Identify which cell holds the provided text, then report its [X, Y] central coordinate. 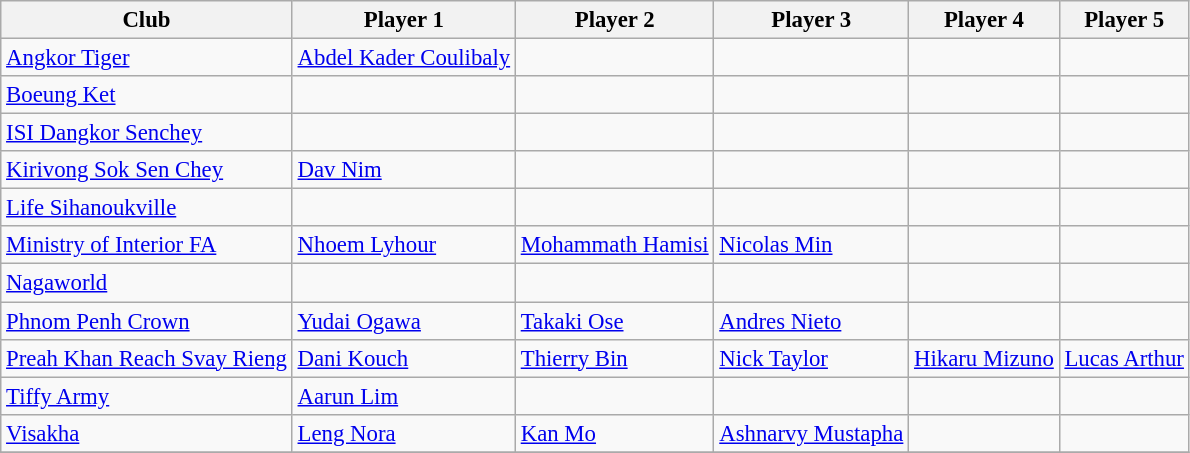
Phnom Penh Crown [146, 321]
Life Sihanoukville [146, 208]
Lucas Arthur [1124, 358]
Preah Khan Reach Svay Rieng [146, 358]
Aarun Lim [404, 396]
Nhoem Lyhour [404, 245]
Player 2 [614, 20]
Nicolas Min [812, 245]
Club [146, 20]
Hikaru Mizuno [984, 358]
Nagaworld [146, 283]
Leng Nora [404, 433]
Visakha [146, 433]
Yudai Ogawa [404, 321]
Player 4 [984, 20]
ISI Dangkor Senchey [146, 133]
Player 5 [1124, 20]
Dav Nim [404, 170]
Andres Nieto [812, 321]
Boeung Ket [146, 95]
Abdel Kader Coulibaly [404, 58]
Player 3 [812, 20]
Ashnarvy Mustapha [812, 433]
Nick Taylor [812, 358]
Angkor Tiger [146, 58]
Dani Kouch [404, 358]
Tiffy Army [146, 396]
Takaki Ose [614, 321]
Thierry Bin [614, 358]
Mohammath Hamisi [614, 245]
Kan Mo [614, 433]
Kirivong Sok Sen Chey [146, 170]
Ministry of Interior FA [146, 245]
Player 1 [404, 20]
